Pinpoint the cell where the given text exists, returning its [x, y] midpoint coordinate. 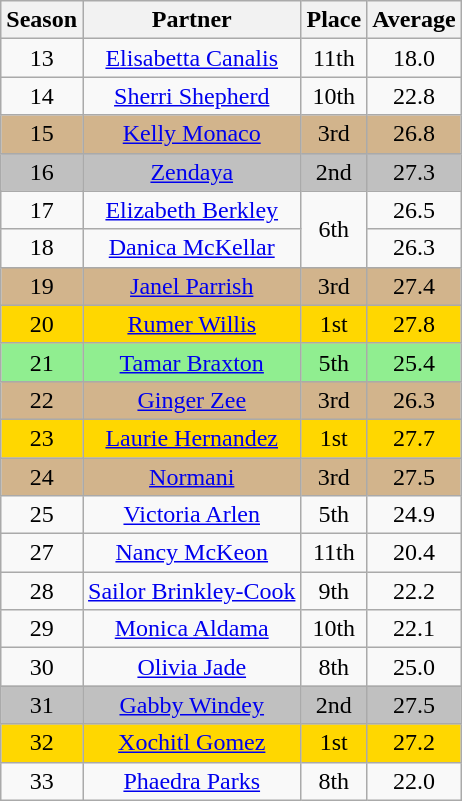
Average [414, 20]
33 [42, 781]
Victoria Arlen [192, 515]
Laurie Hernandez [192, 438]
22.1 [414, 629]
Kelly Monaco [192, 134]
28 [42, 591]
27 [42, 553]
Place [334, 20]
27.7 [414, 438]
20 [42, 324]
Olivia Jade [192, 667]
32 [42, 743]
20.4 [414, 553]
Nancy McKeon [192, 553]
Elizabeth Berkley [192, 210]
Partner [192, 20]
6th [334, 229]
Zendaya [192, 172]
19 [42, 286]
29 [42, 629]
24.9 [414, 515]
27.2 [414, 743]
24 [42, 477]
Gabby Windey [192, 705]
15 [42, 134]
Xochitl Gomez [192, 743]
13 [42, 58]
Rumer Willis [192, 324]
25.4 [414, 362]
27.4 [414, 286]
Normani [192, 477]
Sailor Brinkley-Cook [192, 591]
Ginger Zee [192, 400]
30 [42, 667]
22.2 [414, 591]
27.8 [414, 324]
31 [42, 705]
18.0 [414, 58]
Monica Aldama [192, 629]
14 [42, 96]
9th [334, 591]
23 [42, 438]
Tamar Braxton [192, 362]
16 [42, 172]
22.8 [414, 96]
22.0 [414, 781]
22 [42, 400]
26.5 [414, 210]
17 [42, 210]
Phaedra Parks [192, 781]
26.8 [414, 134]
Season [42, 20]
21 [42, 362]
18 [42, 248]
Janel Parrish [192, 286]
Danica McKellar [192, 248]
27.3 [414, 172]
25.0 [414, 667]
Elisabetta Canalis [192, 58]
Sherri Shepherd [192, 96]
25 [42, 515]
